Return the (X, Y) coordinate for the center point of the cell that contains the specified text.  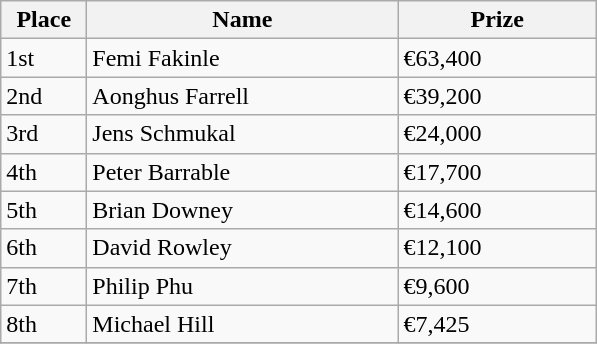
Aonghus Farrell (242, 96)
€17,700 (498, 172)
2nd (44, 96)
4th (44, 172)
6th (44, 248)
Place (44, 20)
€24,000 (498, 134)
3rd (44, 134)
€7,425 (498, 324)
€12,100 (498, 248)
8th (44, 324)
€39,200 (498, 96)
5th (44, 210)
€63,400 (498, 58)
David Rowley (242, 248)
Brian Downey (242, 210)
€9,600 (498, 286)
Name (242, 20)
Philip Phu (242, 286)
1st (44, 58)
7th (44, 286)
Jens Schmukal (242, 134)
€14,600 (498, 210)
Peter Barrable (242, 172)
Femi Fakinle (242, 58)
Prize (498, 20)
Michael Hill (242, 324)
